For the text-containing cell, return its midpoint in (x, y) coordinate format. 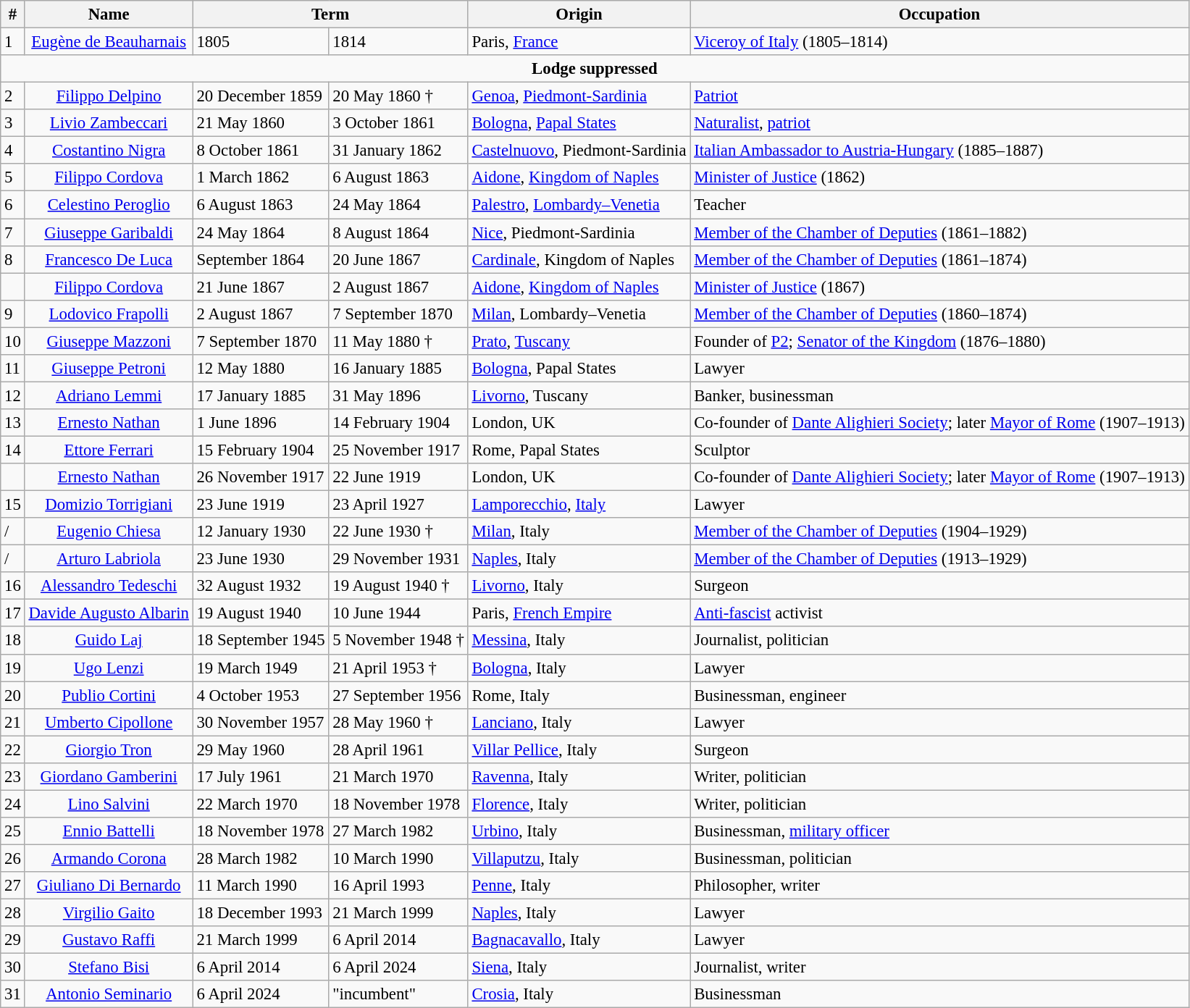
Member of the Chamber of Deputies (1861–1882) (939, 232)
Businessman (939, 994)
Origin (579, 14)
15 (13, 505)
1 (13, 42)
September 1864 (261, 259)
21 April 1953 † (398, 668)
Penne, Italy (579, 886)
30 November 1957 (261, 722)
Umberto Cipollone (109, 722)
18 (13, 641)
Bagnacavallo, Italy (579, 940)
Cardinale, Kingdom of Naples (579, 259)
Milan, Italy (579, 532)
22 June 1919 (398, 477)
20 (13, 695)
Alessandro Tedeschi (109, 586)
27 (13, 886)
2 (13, 96)
21 June 1867 (261, 287)
15 February 1904 (261, 450)
Patriot (939, 96)
18 December 1993 (261, 913)
20 December 1859 (261, 96)
Arturo Labriola (109, 559)
16 January 1885 (398, 369)
Livorno, Italy (579, 586)
4 October 1953 (261, 695)
3 October 1861 (398, 123)
Lodge suppressed (595, 69)
Ettore Ferrari (109, 450)
Giuliano Di Bernardo (109, 886)
12 January 1930 (261, 532)
Minister of Justice (1867) (939, 287)
Giuseppe Petroni (109, 369)
17 January 1885 (261, 395)
Businessman, military officer (939, 831)
"incumbent" (398, 994)
Paris, French Empire (579, 613)
13 (13, 423)
Ennio Battelli (109, 831)
8 August 1864 (398, 232)
1805 (261, 42)
30 (13, 967)
3 (13, 123)
Livorno, Tuscany (579, 395)
29 (13, 940)
21 (13, 722)
Lino Salvini (109, 804)
# (13, 14)
Siena, Italy (579, 967)
Philosopher, writer (939, 886)
Lodovico Frapolli (109, 314)
6 (13, 205)
Adriano Lemmi (109, 395)
22 June 1930 † (398, 532)
Anti-fascist activist (939, 613)
Castelnuovo, Piedmont-Sardinia (579, 151)
Businessman, engineer (939, 695)
Virgilio Gaito (109, 913)
7 (13, 232)
Stefano Bisi (109, 967)
Founder of P2; Senator of the Kingdom (1876–1880) (939, 341)
23 (13, 777)
26 (13, 858)
11 (13, 369)
Giorgio Tron (109, 749)
32 August 1932 (261, 586)
12 (13, 395)
24 (13, 804)
Journalist, writer (939, 967)
23 June 1930 (261, 559)
Florence, Italy (579, 804)
16 (13, 586)
28 May 1960 † (398, 722)
Genoa, Piedmont-Sardinia (579, 96)
Lanciano, Italy (579, 722)
Prato, Tuscany (579, 341)
5 November 1948 † (398, 641)
20 May 1860 † (398, 96)
Antonio Seminario (109, 994)
29 May 1960 (261, 749)
28 (13, 913)
Gustavo Raffi (109, 940)
19 August 1940 † (398, 586)
17 July 1961 (261, 777)
11 March 1990 (261, 886)
19 August 1940 (261, 613)
Name (109, 14)
Giordano Gamberini (109, 777)
Filippo Delpino (109, 96)
22 March 1970 (261, 804)
29 November 1931 (398, 559)
Giuseppe Mazzoni (109, 341)
8 October 1861 (261, 151)
Lamporecchio, Italy (579, 505)
1 June 1896 (261, 423)
Naturalist, patriot (939, 123)
16 April 1993 (398, 886)
25 (13, 831)
Livio Zambeccari (109, 123)
14 February 1904 (398, 423)
Member of the Chamber of Deputies (1913–1929) (939, 559)
Member of the Chamber of Deputies (1904–1929) (939, 532)
19 March 1949 (261, 668)
21 March 1970 (398, 777)
Messina, Italy (579, 641)
Sculptor (939, 450)
Armando Corona (109, 858)
11 May 1880 † (398, 341)
28 April 1961 (398, 749)
23 June 1919 (261, 505)
8 (13, 259)
Nice, Piedmont-Sardinia (579, 232)
Palestro, Lombardy–Venetia (579, 205)
Ugo Lenzi (109, 668)
31 January 1862 (398, 151)
Paris, France (579, 42)
31 (13, 994)
Giuseppe Garibaldi (109, 232)
12 May 1880 (261, 369)
Journalist, politician (939, 641)
19 (13, 668)
1814 (398, 42)
Ravenna, Italy (579, 777)
Member of the Chamber of Deputies (1860–1874) (939, 314)
31 May 1896 (398, 395)
Rome, Italy (579, 695)
Crosia, Italy (579, 994)
Costantino Nigra (109, 151)
9 (13, 314)
Bologna, Italy (579, 668)
Eugène de Beauharnais (109, 42)
Domizio Torrigiani (109, 505)
Minister of Justice (1862) (939, 177)
Davide Augusto Albarin (109, 613)
22 (13, 749)
10 March 1990 (398, 858)
23 April 1927 (398, 505)
Teacher (939, 205)
Banker, businessman (939, 395)
Milan, Lombardy–Venetia (579, 314)
Rome, Papal States (579, 450)
28 March 1982 (261, 858)
Italian Ambassador to Austria-Hungary (1885–1887) (939, 151)
Villar Pellice, Italy (579, 749)
Viceroy of Italy (1805–1814) (939, 42)
Francesco De Luca (109, 259)
5 (13, 177)
10 June 1944 (398, 613)
25 November 1917 (398, 450)
Urbino, Italy (579, 831)
Celestino Peroglio (109, 205)
Villaputzu, Italy (579, 858)
Guido Laj (109, 641)
4 (13, 151)
Businessman, politician (939, 858)
Publio Cortini (109, 695)
Term (330, 14)
21 May 1860 (261, 123)
Occupation (939, 14)
20 June 1867 (398, 259)
1 March 1862 (261, 177)
14 (13, 450)
18 September 1945 (261, 641)
Eugenio Chiesa (109, 532)
26 November 1917 (261, 477)
27 March 1982 (398, 831)
27 September 1956 (398, 695)
17 (13, 613)
Member of the Chamber of Deputies (1861–1874) (939, 259)
10 (13, 341)
